Identify which cell holds the provided text, then report its (X, Y) central coordinate. 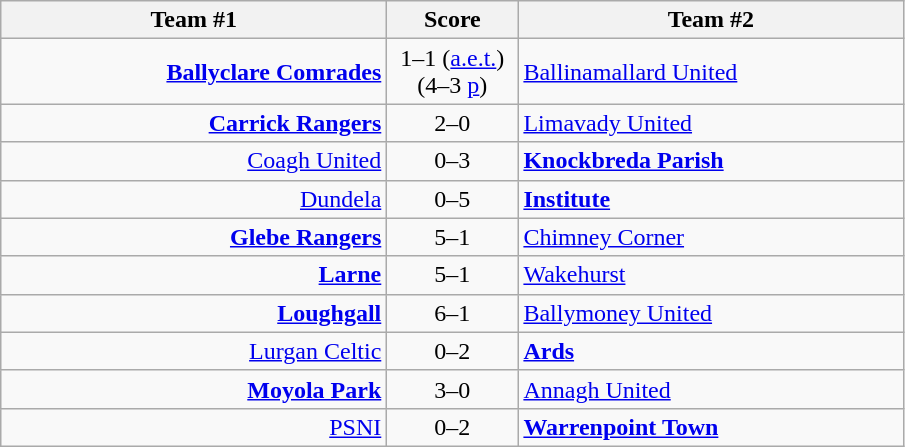
PSNI (194, 427)
Carrick Rangers (194, 123)
Ballyclare Comrades (194, 72)
Lurgan Celtic (194, 351)
Moyola Park (194, 389)
Glebe Rangers (194, 237)
Team #1 (194, 20)
Loughgall (194, 313)
Coagh United (194, 161)
0–3 (452, 161)
Warrenpoint Town (711, 427)
6–1 (452, 313)
Larne (194, 275)
Limavady United (711, 123)
Score (452, 20)
Wakehurst (711, 275)
Annagh United (711, 389)
2–0 (452, 123)
Ballymoney United (711, 313)
Dundela (194, 199)
Institute (711, 199)
3–0 (452, 389)
Ballinamallard United (711, 72)
1–1 (a.e.t.)(4–3 p) (452, 72)
Chimney Corner (711, 237)
Team #2 (711, 20)
Knockbreda Parish (711, 161)
Ards (711, 351)
0–5 (452, 199)
